Capture the cell that displays the provided text and extract its (x, y) central coordinate. 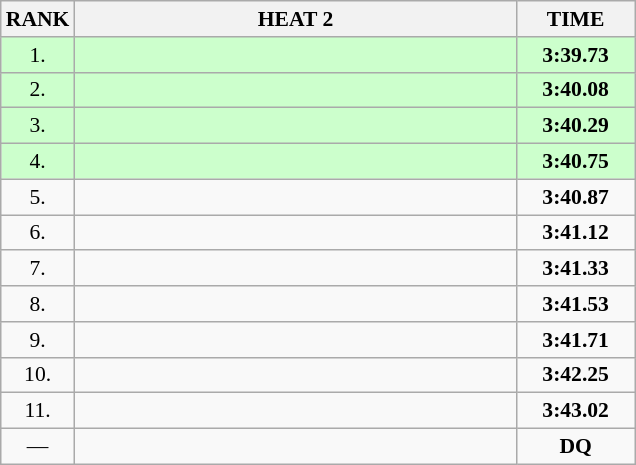
5. (38, 197)
9. (38, 340)
DQ (576, 447)
— (38, 447)
4. (38, 162)
3. (38, 126)
10. (38, 375)
TIME (576, 19)
3:40.08 (576, 90)
3:42.25 (576, 375)
3:41.12 (576, 233)
HEAT 2 (295, 19)
3:40.75 (576, 162)
3:41.53 (576, 304)
3:41.71 (576, 340)
3:39.73 (576, 55)
11. (38, 411)
3:43.02 (576, 411)
RANK (38, 19)
3:40.29 (576, 126)
7. (38, 269)
3:40.87 (576, 197)
2. (38, 90)
1. (38, 55)
8. (38, 304)
3:41.33 (576, 269)
6. (38, 233)
